From the cell containing the given text, extract its center point as [x, y] coordinate. 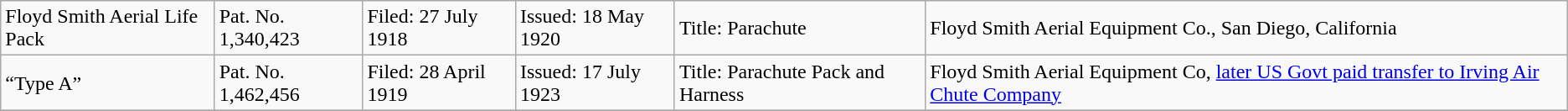
Pat. No. 1,462,456 [288, 82]
Floyd Smith Aerial Equipment Co, later US Govt paid transfer to Irving Air Chute Company [1246, 82]
Issued: 17 July 1923 [595, 82]
Issued: 18 May 1920 [595, 29]
Filed: 27 July 1918 [439, 29]
Pat. No. 1,340,423 [288, 29]
Floyd Smith Aerial Life Pack [107, 29]
Floyd Smith Aerial Equipment Co., San Diego, California [1246, 29]
“Type A” [107, 82]
Title: Parachute [799, 29]
Filed: 28 April 1919 [439, 82]
Title: Parachute Pack and Harness [799, 82]
